Detect which cell encompasses the target text, then output its (X, Y) center coordinate. 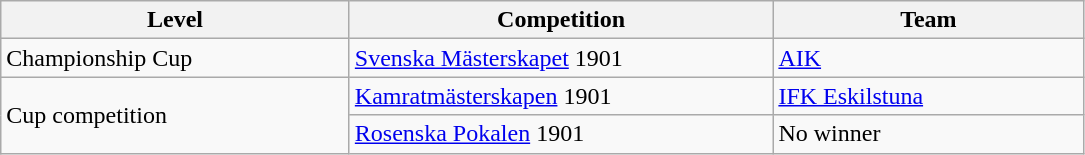
Svenska Mästerskapet 1901 (561, 58)
Team (928, 20)
Rosenska Pokalen 1901 (561, 134)
No winner (928, 134)
Kamratmästerskapen 1901 (561, 96)
AIK (928, 58)
Competition (561, 20)
Cup competition (176, 115)
Championship Cup (176, 58)
Level (176, 20)
IFK Eskilstuna (928, 96)
